Detect which cell encompasses the target text, then output its (X, Y) center coordinate. 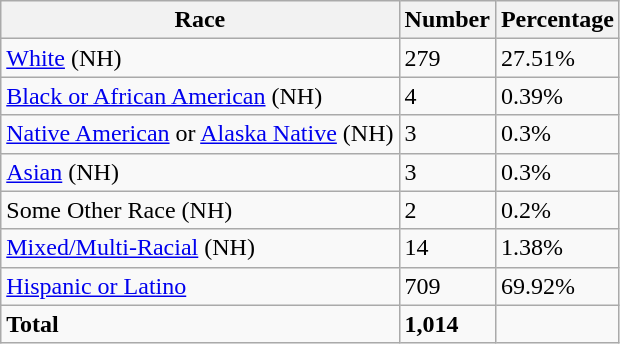
Black or African American (NH) (200, 96)
0.39% (557, 96)
4 (447, 96)
279 (447, 58)
Total (200, 324)
Some Other Race (NH) (200, 210)
1.38% (557, 248)
White (NH) (200, 58)
14 (447, 248)
0.2% (557, 210)
27.51% (557, 58)
Native American or Alaska Native (NH) (200, 134)
Asian (NH) (200, 172)
2 (447, 210)
Number (447, 20)
69.92% (557, 286)
Percentage (557, 20)
Race (200, 20)
1,014 (447, 324)
Mixed/Multi-Racial (NH) (200, 248)
Hispanic or Latino (200, 286)
709 (447, 286)
